Search for the cell housing the specified text and yield its (x, y) center coordinate. 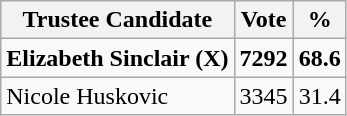
Vote (264, 20)
7292 (264, 58)
68.6 (320, 58)
Nicole Huskovic (118, 96)
% (320, 20)
Elizabeth Sinclair (X) (118, 58)
Trustee Candidate (118, 20)
3345 (264, 96)
31.4 (320, 96)
